Return the [x, y] coordinate for the center point of the cell that contains the specified text.  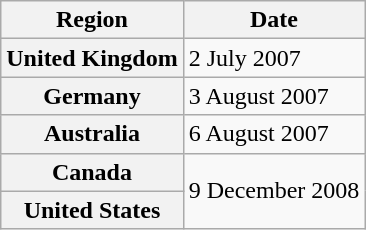
3 August 2007 [274, 96]
United Kingdom [92, 58]
6 August 2007 [274, 134]
Canada [92, 172]
Region [92, 20]
Germany [92, 96]
2 July 2007 [274, 58]
Australia [92, 134]
Date [274, 20]
United States [92, 210]
9 December 2008 [274, 191]
